Determine the (x, y) coordinate at the center of the cell enclosing the given text.  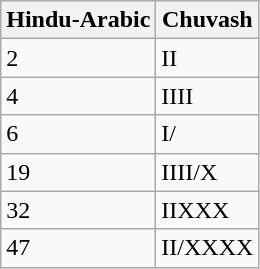
I/ (208, 134)
19 (78, 172)
4 (78, 96)
II (208, 58)
IIXXX (208, 210)
IIII/X (208, 172)
Chuvash (208, 20)
2 (78, 58)
II/XXXX (208, 248)
32 (78, 210)
Hindu-Arabic (78, 20)
6 (78, 134)
47 (78, 248)
IIII (208, 96)
